Extract the (x, y) coordinate from the center of the cell holding the provided text.  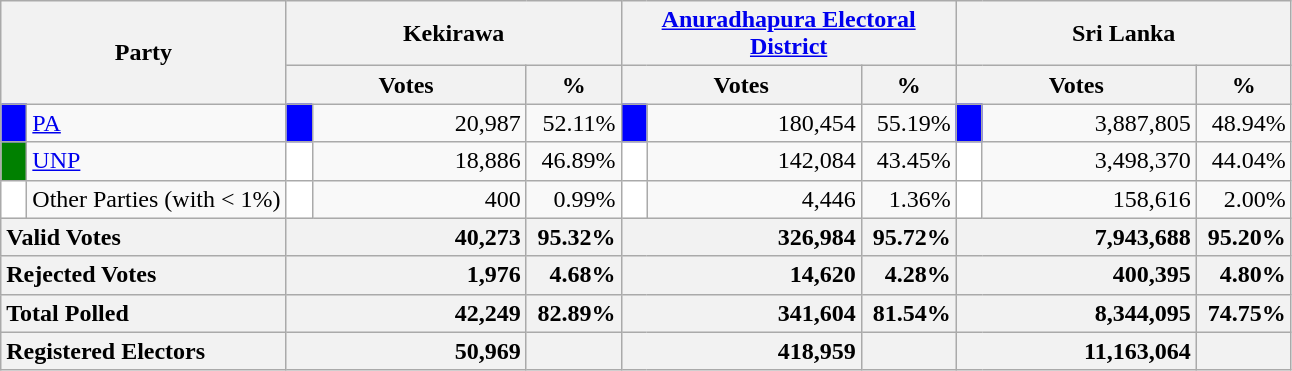
95.72% (908, 237)
UNP (156, 161)
48.94% (1244, 123)
1,976 (406, 275)
Total Polled (144, 313)
Rejected Votes (144, 275)
1.36% (908, 199)
Valid Votes (144, 237)
400,395 (1076, 275)
11,163,064 (1076, 351)
18,886 (419, 161)
326,984 (741, 237)
2.00% (1244, 199)
4,446 (754, 199)
95.32% (574, 237)
14,620 (741, 275)
Sri Lanka (1124, 34)
Kekirawa (454, 34)
Party (144, 52)
50,969 (406, 351)
3,887,805 (1089, 123)
74.75% (1244, 313)
4.28% (908, 275)
180,454 (754, 123)
8,344,095 (1076, 313)
400 (419, 199)
PA (156, 123)
20,987 (419, 123)
Other Parties (with < 1%) (156, 199)
341,604 (741, 313)
418,959 (741, 351)
52.11% (574, 123)
4.68% (574, 275)
142,084 (754, 161)
4.80% (1244, 275)
42,249 (406, 313)
55.19% (908, 123)
Registered Electors (144, 351)
40,273 (406, 237)
43.45% (908, 161)
46.89% (574, 161)
82.89% (574, 313)
95.20% (1244, 237)
158,616 (1089, 199)
44.04% (1244, 161)
0.99% (574, 199)
7,943,688 (1076, 237)
Anuradhapura Electoral District (788, 34)
81.54% (908, 313)
3,498,370 (1089, 161)
